Find where the given text appears and provide that cell's center as [x, y] coordinate. 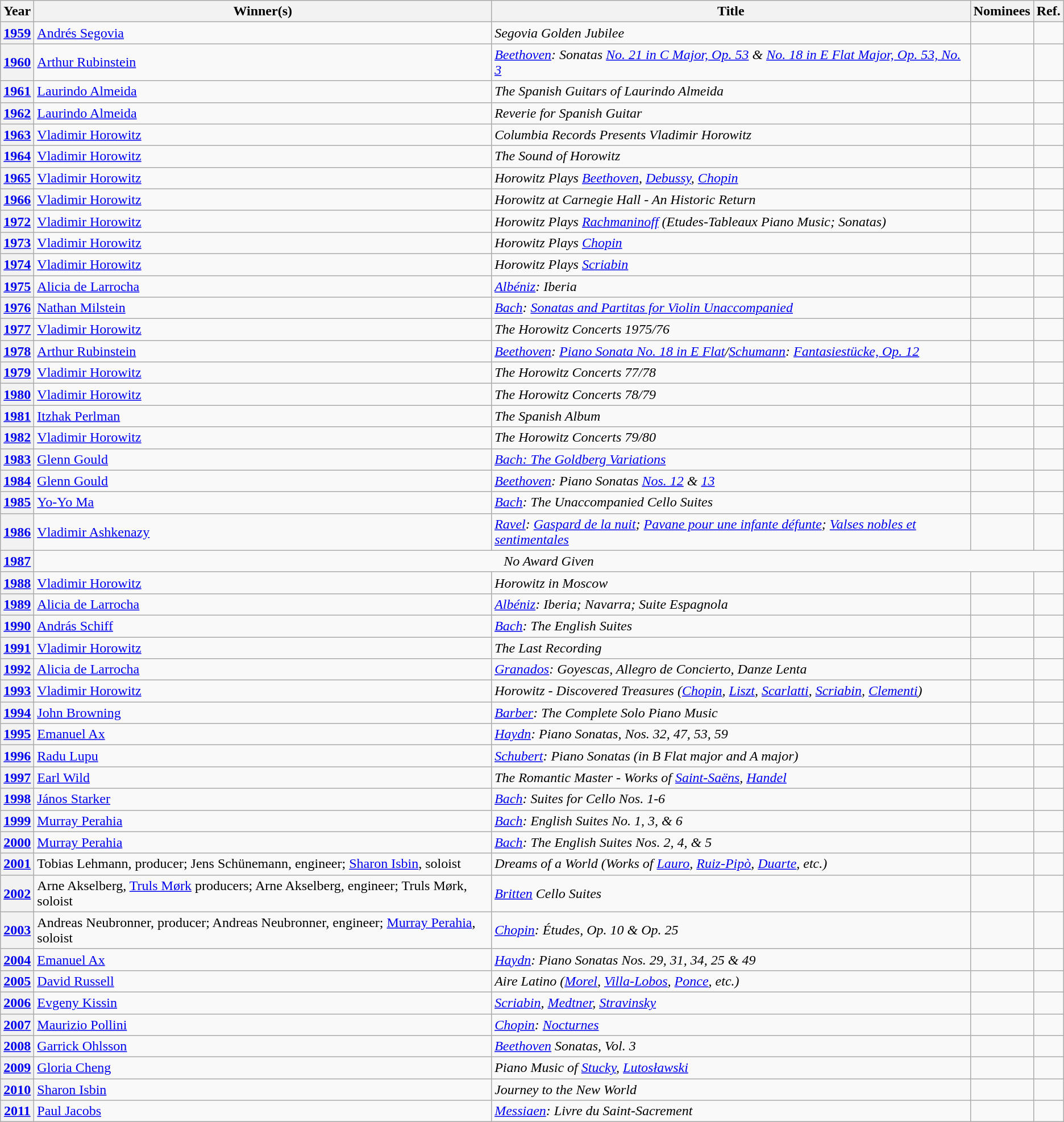
Horowitz Plays Beethoven, Debussy, Chopin [731, 178]
1973 [17, 243]
Bach: The Unaccompanied Cello Suites [731, 502]
2007 [17, 1025]
Journey to the New World [731, 1090]
Horowitz in Moscow [731, 583]
Britten Cello Suites [731, 894]
Columbia Records Presents Vladimir Horowitz [731, 135]
János Starker [263, 799]
2011 [17, 1111]
1987 [17, 561]
Sharon Isbin [263, 1090]
No Award Given [549, 561]
Haydn: Piano Sonatas Nos. 29, 31, 34, 25 & 49 [731, 959]
2001 [17, 864]
Evgeny Kissin [263, 1003]
Bach: The English Suites [731, 626]
Bach: Sonatas and Partitas for Violin Unaccompanied [731, 308]
Tobias Lehmann, producer; Jens Schünemann, engineer; Sharon Isbin, soloist [263, 864]
Bach: The English Suites Nos. 2, 4, & 5 [731, 842]
1998 [17, 799]
1992 [17, 670]
1980 [17, 394]
1978 [17, 351]
Nominees [1001, 11]
1974 [17, 264]
1991 [17, 647]
1961 [17, 92]
Earl Wild [263, 778]
1993 [17, 691]
Paul Jacobs [263, 1111]
1963 [17, 135]
Ref. [1048, 11]
Horowitz at Carnegie Hall - An Historic Return [731, 200]
2006 [17, 1003]
Winner(s) [263, 11]
1979 [17, 373]
Yo-Yo Ma [263, 502]
Granados: Goyescas, Allegro de Concierto, Danze Lenta [731, 670]
Horowitz - Discovered Treasures (Chopin, Liszt, Scarlatti, Scriabin, Clementi) [731, 691]
1976 [17, 308]
The Romantic Master - Works of Saint-Saëns, Handel [731, 778]
1966 [17, 200]
Maurizio Pollini [263, 1025]
Nathan Milstein [263, 308]
1985 [17, 502]
1983 [17, 459]
1981 [17, 416]
Garrick Ohlsson [263, 1046]
2000 [17, 842]
Segovia Golden Jubilee [731, 33]
Arne Akselberg, Truls Mørk producers; Arne Akselberg, engineer; Truls Mørk, soloist [263, 894]
Beethoven: Piano Sonatas Nos. 12 & 13 [731, 481]
Title [731, 11]
Schubert: Piano Sonatas (in B Flat major and A major) [731, 756]
The Spanish Guitars of Laurindo Almeida [731, 92]
Albéniz: Iberia; Navarra; Suite Espagnola [731, 604]
Bach: Suites for Cello Nos. 1-6 [731, 799]
1986 [17, 532]
1975 [17, 286]
The Sound of Horowitz [731, 156]
John Browning [263, 713]
2003 [17, 930]
1996 [17, 756]
1964 [17, 156]
Piano Music of Stucky, Lutosławski [731, 1068]
Barber: The Complete Solo Piano Music [731, 713]
Reverie for Spanish Guitar [731, 113]
Beethoven Sonatas, Vol. 3 [731, 1046]
The Horowitz Concerts 77/78 [731, 373]
Chopin: Études, Op. 10 & Op. 25 [731, 930]
2009 [17, 1068]
Gloria Cheng [263, 1068]
1965 [17, 178]
Albéniz: Iberia [731, 286]
The Spanish Album [731, 416]
1962 [17, 113]
1989 [17, 604]
1959 [17, 33]
Bach: The Goldberg Variations [731, 459]
Dreams of a World (Works of Lauro, Ruiz-Pipò, Duarte, etc.) [731, 864]
The Horowitz Concerts 78/79 [731, 394]
2010 [17, 1090]
The Last Recording [731, 647]
Beethoven: Piano Sonata No. 18 in E Flat/Schumann: Fantasiestücke, Op. 12 [731, 351]
Scriabin, Medtner, Stravinsky [731, 1003]
Haydn: Piano Sonatas, Nos. 32, 47, 53, 59 [731, 734]
Beethoven: Sonatas No. 21 in C Major, Op. 53 & No. 18 in E Flat Major, Op. 53, No. 3 [731, 63]
The Horowitz Concerts 1975/76 [731, 330]
András Schiff [263, 626]
2005 [17, 981]
1972 [17, 221]
1995 [17, 734]
Vladimir Ashkenazy [263, 532]
1988 [17, 583]
Andrés Segovia [263, 33]
Horowitz Plays Rachmaninoff (Etudes-Tableaux Piano Music; Sonatas) [731, 221]
2002 [17, 894]
1999 [17, 821]
2004 [17, 959]
1990 [17, 626]
1960 [17, 63]
Andreas Neubronner, producer; Andreas Neubronner, engineer; Murray Perahia, soloist [263, 930]
Radu Lupu [263, 756]
Horowitz Plays Chopin [731, 243]
Ravel: Gaspard de la nuit; Pavane pour une infante défunte; Valses nobles et sentimentales [731, 532]
1982 [17, 438]
Messiaen: Livre du Saint-Sacrement [731, 1111]
Aire Latino (Morel, Villa-Lobos, Ponce, etc.) [731, 981]
David Russell [263, 981]
2008 [17, 1046]
1984 [17, 481]
1994 [17, 713]
1997 [17, 778]
1977 [17, 330]
Year [17, 11]
The Horowitz Concerts 79/80 [731, 438]
Horowitz Plays Scriabin [731, 264]
Itzhak Perlman [263, 416]
Chopin: Nocturnes [731, 1025]
Bach: English Suites No. 1, 3, & 6 [731, 821]
